Scan for the cell matching the given text and deliver its [x, y] coordinate at center. 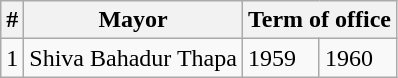
Mayor [134, 20]
1 [12, 58]
1960 [358, 58]
Shiva Bahadur Thapa [134, 58]
Term of office [319, 20]
# [12, 20]
1959 [280, 58]
